Extract the [x, y] coordinate from the center of the cell holding the provided text.  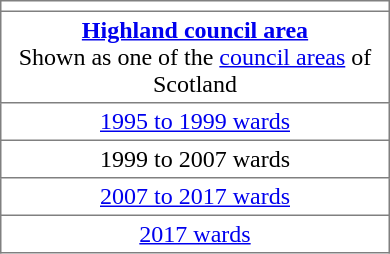
1999 to 2007 wards [195, 159]
2007 to 2017 wards [195, 197]
Highland council area Shown as one of the council areas of Scotland [195, 57]
2017 wards [195, 234]
1995 to 1999 wards [195, 122]
